Pinpoint the cell where the given text exists, returning its (X, Y) midpoint coordinate. 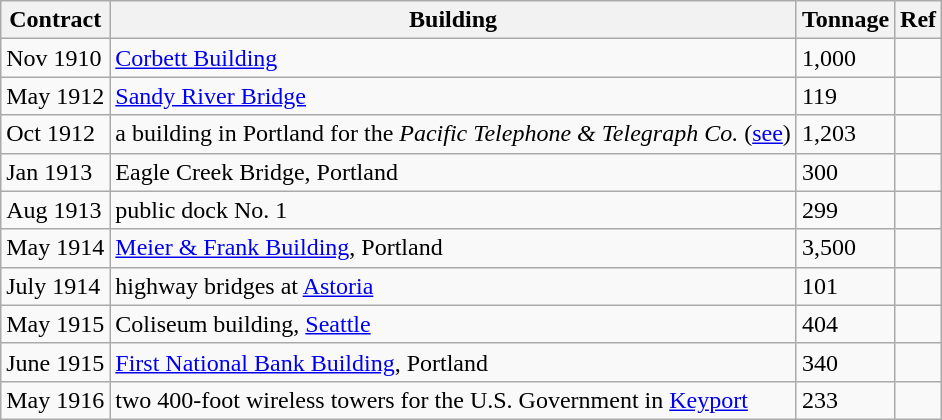
Building (454, 20)
3,500 (845, 248)
a building in Portland for the Pacific Telephone & Telegraph Co. (see) (454, 134)
May 1912 (56, 96)
101 (845, 286)
1,000 (845, 58)
First National Bank Building, Portland (454, 362)
May 1916 (56, 400)
Corbett Building (454, 58)
Tonnage (845, 20)
May 1915 (56, 324)
340 (845, 362)
highway bridges at Astoria (454, 286)
Ref (918, 20)
Sandy River Bridge (454, 96)
404 (845, 324)
July 1914 (56, 286)
233 (845, 400)
Nov 1910 (56, 58)
Oct 1912 (56, 134)
Contract (56, 20)
June 1915 (56, 362)
Coliseum building, Seattle (454, 324)
public dock No. 1 (454, 210)
May 1914 (56, 248)
two 400-foot wireless towers for the U.S. Government in Keyport (454, 400)
300 (845, 172)
1,203 (845, 134)
Jan 1913 (56, 172)
Meier & Frank Building, Portland (454, 248)
Aug 1913 (56, 210)
Eagle Creek Bridge, Portland (454, 172)
299 (845, 210)
119 (845, 96)
